Detect which cell encompasses the target text, then output its (X, Y) center coordinate. 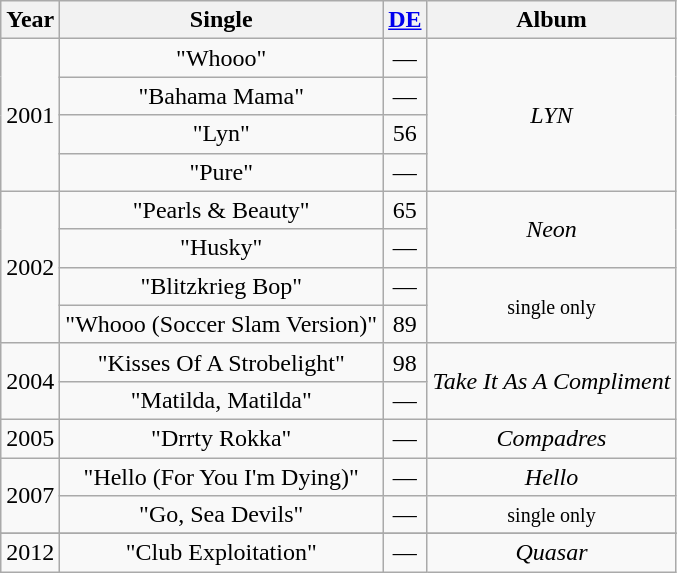
"Husky" (222, 248)
"Bahama Mama" (222, 96)
Album (552, 20)
"Hello (For You I'm Dying)" (222, 477)
"Matilda, Matilda" (222, 400)
"Whooo" (222, 58)
65 (405, 210)
Compadres (552, 438)
"Pure" (222, 172)
Single (222, 20)
2002 (30, 267)
"Whooo (Soccer Slam Version)" (222, 324)
Quasar (552, 553)
98 (405, 362)
2001 (30, 115)
2004 (30, 381)
56 (405, 134)
"Blitzkrieg Bop" (222, 286)
"Pearls & Beauty" (222, 210)
"Go, Sea Devils" (222, 515)
DE (405, 20)
Neon (552, 229)
"Lyn" (222, 134)
Year (30, 20)
LYN (552, 115)
89 (405, 324)
Hello (552, 477)
2012 (30, 553)
"Kisses Of A Strobelight" (222, 362)
2005 (30, 438)
Take It As A Compliment (552, 381)
"Drrty Rokka" (222, 438)
"Club Exploitation" (222, 553)
2007 (30, 496)
